For the text-containing cell, return its midpoint in (X, Y) coordinate format. 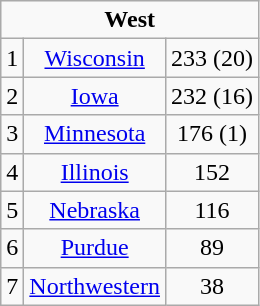
1 (12, 58)
Minnesota (95, 134)
West (130, 20)
7 (12, 286)
2 (12, 96)
Purdue (95, 248)
5 (12, 210)
89 (212, 248)
232 (16) (212, 96)
Northwestern (95, 286)
38 (212, 286)
4 (12, 172)
3 (12, 134)
116 (212, 210)
176 (1) (212, 134)
Illinois (95, 172)
233 (20) (212, 58)
6 (12, 248)
152 (212, 172)
Nebraska (95, 210)
Wisconsin (95, 58)
Iowa (95, 96)
